Determine the [X, Y] coordinate at the center of the cell enclosing the given text.  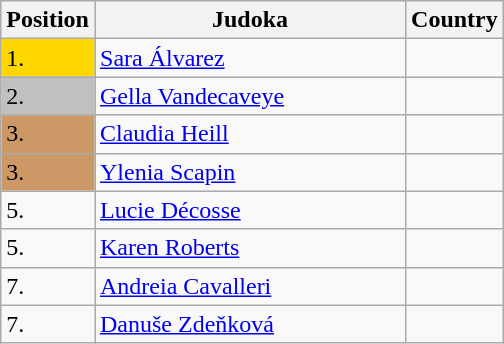
Position [48, 20]
Danuše Zdeňková [250, 324]
Andreia Cavalleri [250, 286]
Ylenia Scapin [250, 172]
Sara Álvarez [250, 58]
Karen Roberts [250, 248]
2. [48, 96]
Lucie Décosse [250, 210]
Gella Vandecaveye [250, 96]
1. [48, 58]
Claudia Heill [250, 134]
Judoka [250, 20]
Country [455, 20]
